For the text-containing cell, return its midpoint in (x, y) coordinate format. 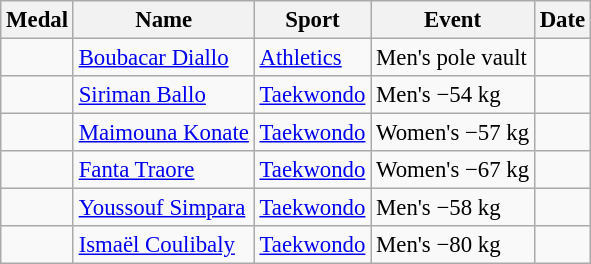
Men's −54 kg (453, 95)
Event (453, 20)
Men's −58 kg (453, 208)
Medal (38, 20)
Sport (312, 20)
Date (562, 20)
Ismaël Coulibaly (164, 245)
Siriman Ballo (164, 95)
Youssouf Simpara (164, 208)
Women's −57 kg (453, 133)
Athletics (312, 58)
Name (164, 20)
Men's pole vault (453, 58)
Women's −67 kg (453, 170)
Maimouna Konate (164, 133)
Men's −80 kg (453, 245)
Boubacar Diallo (164, 58)
Fanta Traore (164, 170)
